Identify which cell holds the provided text, then report its [x, y] central coordinate. 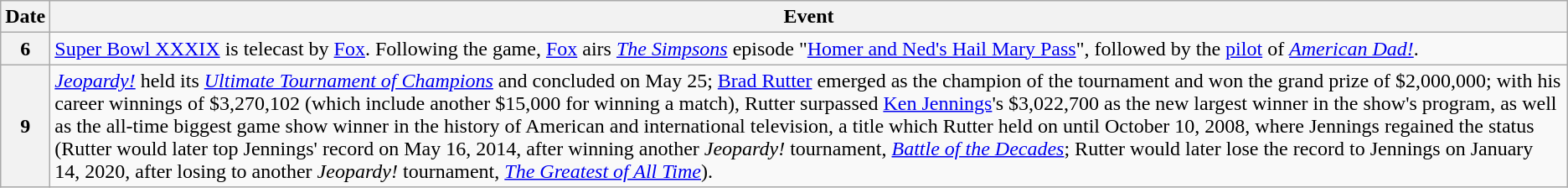
Date [25, 17]
9 [25, 126]
Event [809, 17]
6 [25, 49]
